For the text-containing cell, return its midpoint in (x, y) coordinate format. 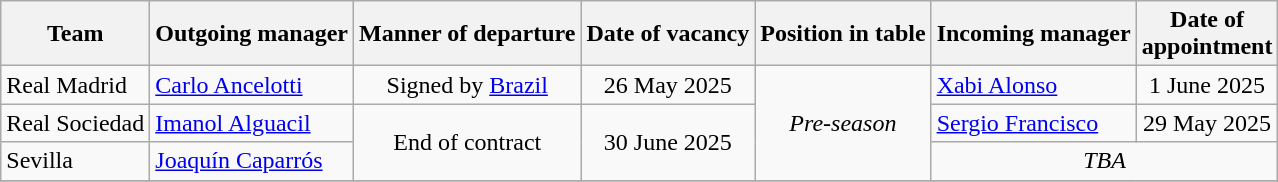
Team (76, 34)
Pre-season (843, 123)
30 June 2025 (668, 142)
29 May 2025 (1207, 123)
Joaquín Caparrós (252, 161)
Date of vacancy (668, 34)
Carlo Ancelotti (252, 85)
1 June 2025 (1207, 85)
Real Sociedad (76, 123)
Signed by Brazil (468, 85)
Sevilla (76, 161)
Position in table (843, 34)
Incoming manager (1034, 34)
26 May 2025 (668, 85)
Xabi Alonso (1034, 85)
Manner of departure (468, 34)
Real Madrid (76, 85)
End of contract (468, 142)
Sergio Francisco (1034, 123)
TBA (1104, 161)
Imanol Alguacil (252, 123)
Outgoing manager (252, 34)
Date ofappointment (1207, 34)
